Scan for the cell matching the given text and deliver its (x, y) coordinate at center. 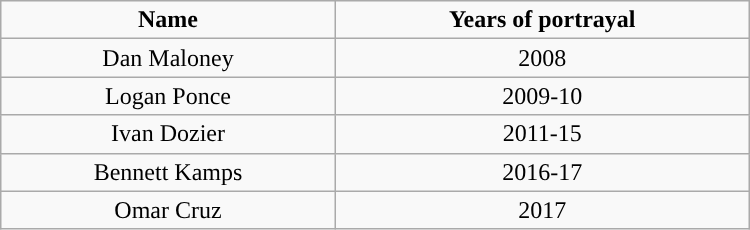
Omar Cruz (168, 210)
Logan Ponce (168, 96)
2017 (542, 210)
Dan Maloney (168, 58)
2011-15 (542, 134)
2008 (542, 58)
Years of portrayal (542, 20)
Ivan Dozier (168, 134)
2016-17 (542, 172)
Name (168, 20)
2009-10 (542, 96)
Bennett Kamps (168, 172)
